Scan for the cell matching the given text and deliver its [x, y] coordinate at center. 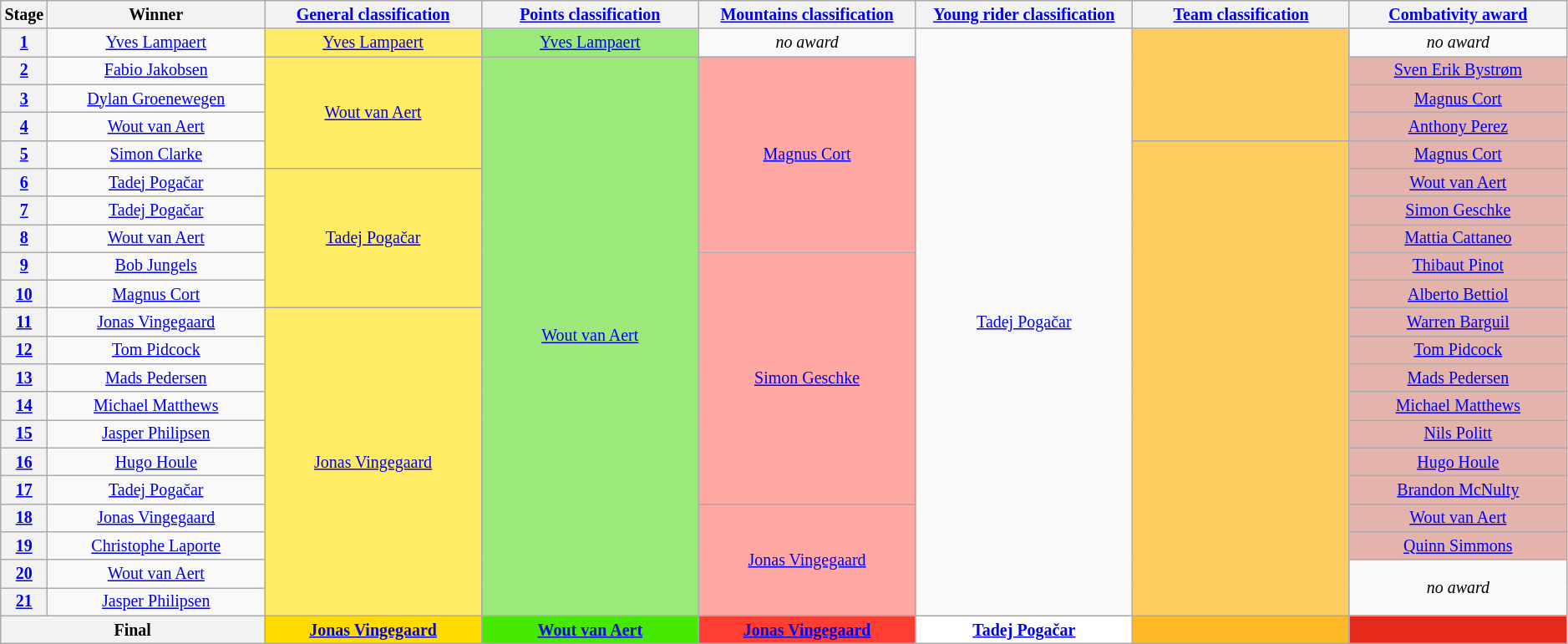
Points classification [590, 15]
Warren Barguil [1458, 322]
Winner [156, 15]
8 [24, 239]
4 [24, 127]
5 [24, 154]
Team classification [1241, 15]
Fabio Jakobsen [156, 70]
Mountains classification [807, 15]
Mattia Cattaneo [1458, 239]
Simon Clarke [156, 154]
Alberto Bettiol [1458, 294]
9 [24, 266]
Final [133, 630]
11 [24, 322]
21 [24, 601]
Stage [24, 15]
13 [24, 378]
6 [24, 182]
Sven Erik Bystrøm [1458, 70]
14 [24, 406]
3 [24, 99]
Brandon McNulty [1458, 489]
10 [24, 294]
General classification [373, 15]
1 [24, 43]
16 [24, 463]
7 [24, 210]
15 [24, 434]
Nils Politt [1458, 434]
Anthony Perez [1458, 127]
Combativity award [1458, 15]
17 [24, 489]
Quinn Simmons [1458, 546]
Thibaut Pinot [1458, 266]
Dylan Groenewegen [156, 99]
Bob Jungels [156, 266]
20 [24, 573]
18 [24, 518]
19 [24, 546]
2 [24, 70]
Young rider classification [1024, 15]
12 [24, 351]
Christophe Laporte [156, 546]
